Capture the cell that displays the provided text and extract its [X, Y] central coordinate. 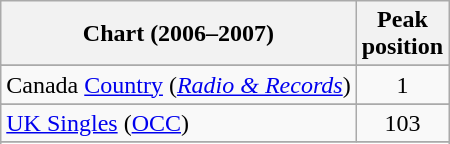
Chart (2006–2007) [178, 34]
1 [402, 85]
Peakposition [402, 34]
Canada Country (Radio & Records) [178, 85]
103 [402, 123]
UK Singles (OCC) [178, 123]
